Determine the [x, y] coordinate at the center of the cell enclosing the given text.  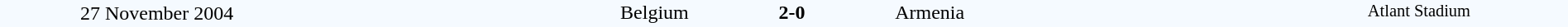
Belgium [501, 12]
Armenia [1082, 12]
Atlant Stadium [1419, 13]
27 November 2004 [157, 13]
2-0 [791, 12]
